Return [x, y] of the center of cell containing provided text 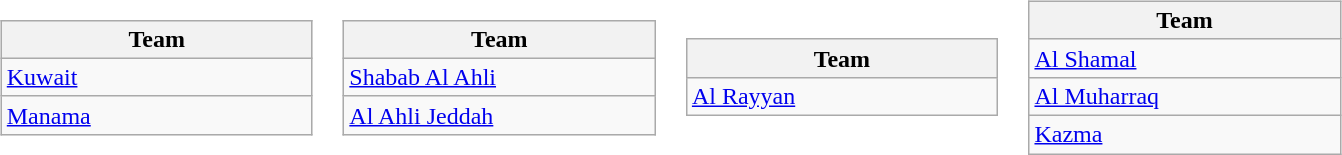
Al Shamal [1184, 58]
Al Ahli Jeddah [500, 115]
Al Rayyan [842, 96]
Al Muharraq [1184, 96]
Kazma [1184, 134]
Manama [156, 115]
Kuwait [156, 77]
Shabab Al Ahli [500, 77]
